Find where the given text appears and provide that cell's center as [X, Y] coordinate. 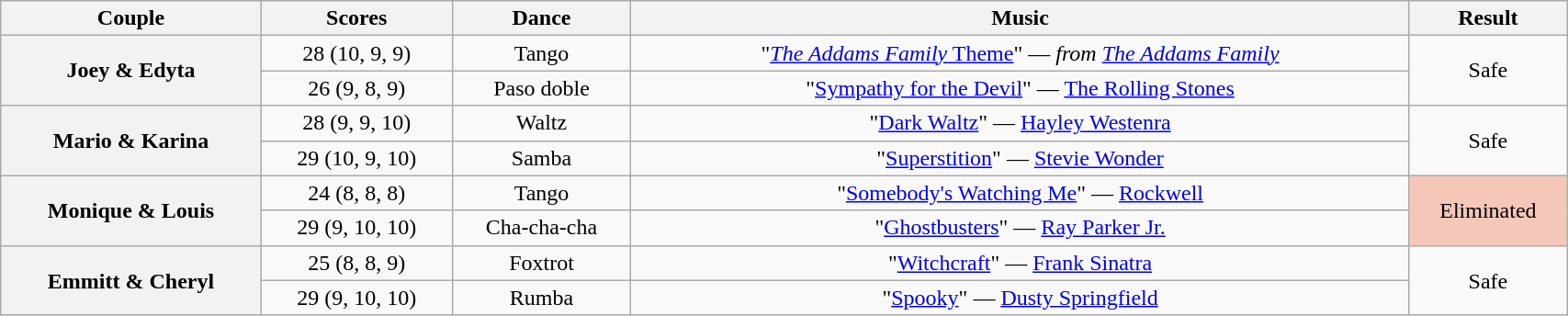
Eliminated [1488, 210]
Joey & Edyta [131, 71]
Emmitt & Cheryl [131, 280]
"Sympathy for the Devil" — The Rolling Stones [1020, 88]
Rumba [542, 298]
28 (9, 9, 10) [356, 123]
Dance [542, 18]
26 (9, 8, 9) [356, 88]
"Ghostbusters" — Ray Parker Jr. [1020, 228]
Paso doble [542, 88]
"Superstition" — Stevie Wonder [1020, 158]
28 (10, 9, 9) [356, 53]
Waltz [542, 123]
Mario & Karina [131, 141]
Foxtrot [542, 263]
29 (10, 9, 10) [356, 158]
Scores [356, 18]
Couple [131, 18]
24 (8, 8, 8) [356, 193]
"Witchcraft" — Frank Sinatra [1020, 263]
Result [1488, 18]
Music [1020, 18]
"Spooky" — Dusty Springfield [1020, 298]
25 (8, 8, 9) [356, 263]
"Dark Waltz" — Hayley Westenra [1020, 123]
"The Addams Family Theme" — from The Addams Family [1020, 53]
"Somebody's Watching Me" — Rockwell [1020, 193]
Monique & Louis [131, 210]
Cha-cha-cha [542, 228]
Samba [542, 158]
